Return the [x, y] coordinate for the center point of the cell that contains the specified text.  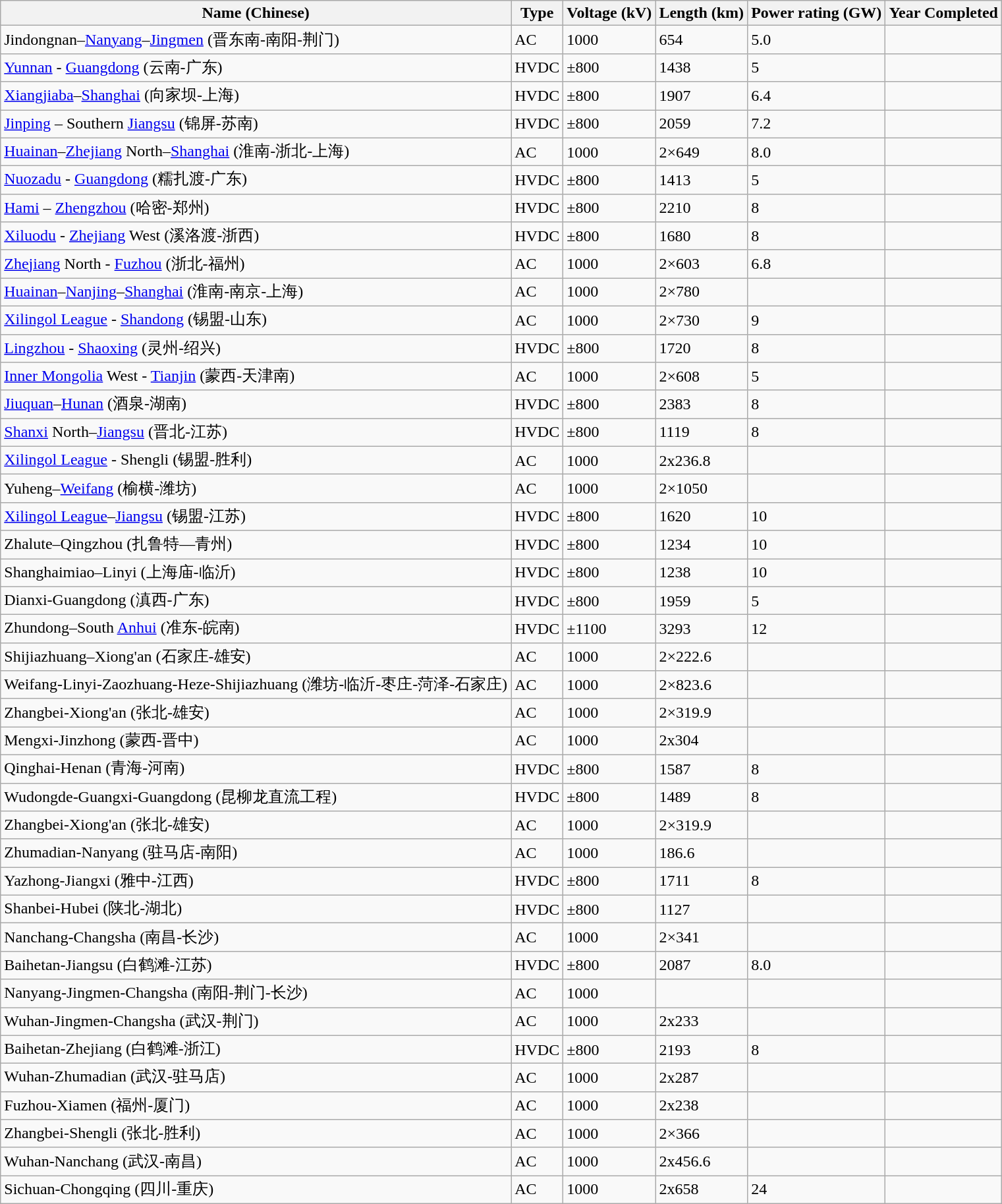
Jinping – Southern Jiangsu (锦屏-苏南) [256, 124]
Shanxi North–Jiangsu (晋北-江苏) [256, 432]
Weifang-Linyi-Zaozhuang-Heze-Shijiazhuang (潍坊-临沂-枣庄-菏泽-石家庄) [256, 685]
24 [817, 1190]
7.2 [817, 124]
2x304 [702, 741]
2x233 [702, 1021]
2193 [702, 1049]
Huainan–Nanjing–Shanghai (淮南-南京-上海) [256, 293]
2×608 [702, 377]
12 [817, 629]
Baihetan-Zhejiang (白鹤滩-浙江) [256, 1049]
2383 [702, 405]
9 [817, 320]
Inner Mongolia West - Tianjin (蒙西-天津南) [256, 377]
Yazhong-Jiangxi (雅中-江西) [256, 882]
±1100 [609, 629]
3293 [702, 629]
186.6 [702, 853]
2x236.8 [702, 460]
2×780 [702, 293]
Shanghaimiao–Linyi (上海庙-临沂) [256, 573]
1680 [702, 236]
Xiluodu - Zhejiang West (溪洛渡-浙西) [256, 236]
5.0 [817, 40]
Qinghai-Henan (青海-河南) [256, 768]
Jiuquan–Hunan (酒泉-湖南) [256, 405]
Jindongnan–Nanyang–Jingmen (晋东南-南阳-荆门) [256, 40]
Xilingol League - Shandong (锡盟-山东) [256, 320]
2×730 [702, 320]
2×823.6 [702, 685]
2×222.6 [702, 656]
Power rating (GW) [817, 13]
1907 [702, 96]
Voltage (kV) [609, 13]
Shanbei-Hubei (陕北-湖北) [256, 909]
2x238 [702, 1106]
2×341 [702, 937]
Mengxi-Jinzhong (蒙西-晋中) [256, 741]
654 [702, 40]
1489 [702, 797]
Xiangjiaba–Shanghai (向家坝-上海) [256, 96]
1438 [702, 67]
Wudongde-Guangxi-Guangdong (昆柳龙直流工程) [256, 797]
1959 [702, 601]
Zhejiang North - Fuzhou (浙北-福州) [256, 264]
Nanyang-Jingmen-Changsha (南阳-荆门-长沙) [256, 994]
Wuhan-Jingmen-Changsha (武汉-荆门) [256, 1021]
Lingzhou - Shaoxing (灵州-绍兴) [256, 348]
2×603 [702, 264]
Zhumadian-Nanyang (驻马店-南阳) [256, 853]
2059 [702, 124]
1127 [702, 909]
Fuzhou-Xiamen (福州-厦门) [256, 1106]
2×649 [702, 152]
1587 [702, 768]
Zhalute–Qingzhou (扎鲁特—青州) [256, 544]
Shijiazhuang–Xiong'an (石家庄-雄安) [256, 656]
2x287 [702, 1078]
1711 [702, 882]
Wuhan-Zhumadian (武汉-驻马店) [256, 1078]
6.4 [817, 96]
Dianxi-Guangdong (滇西-广东) [256, 601]
Yunnan - Guangdong (云南-广东) [256, 67]
1413 [702, 181]
Baihetan-Jiangsu (白鹤滩-江苏) [256, 965]
2x658 [702, 1190]
Zhundong–South Anhui (准东-皖南) [256, 629]
Xilingol League - Shengli (锡盟-胜利) [256, 460]
Year Completed [943, 13]
Name (Chinese) [256, 13]
Xilingol League–Jiangsu (锡盟-江苏) [256, 517]
1119 [702, 432]
Nuozadu - Guangdong (糯扎渡-广东) [256, 181]
Zhangbei-Shengli (张北-胜利) [256, 1133]
2×1050 [702, 489]
2×366 [702, 1133]
Length (km) [702, 13]
Sichuan-Chongqing (四川-重庆) [256, 1190]
Huainan–Zhejiang North–Shanghai (淮南-浙北-上海) [256, 152]
1620 [702, 517]
Nanchang-Changsha (南昌-长沙) [256, 937]
Wuhan-Nanchang (武汉-南昌) [256, 1161]
6.8 [817, 264]
1238 [702, 573]
Type [538, 13]
2x456.6 [702, 1161]
Hami – Zhengzhou (哈密-郑州) [256, 208]
2210 [702, 208]
2087 [702, 965]
1234 [702, 544]
1720 [702, 348]
Yuheng–Weifang (榆横-潍坊) [256, 489]
